Pinpoint the cell where the given text exists, returning its [x, y] midpoint coordinate. 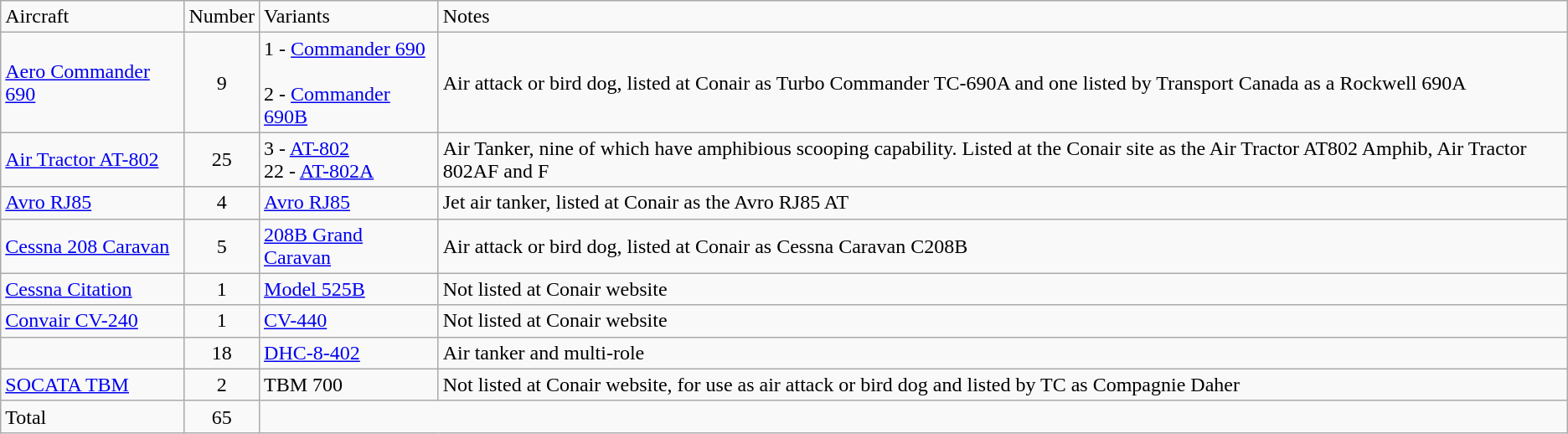
TBM 700 [349, 385]
CV-440 [349, 321]
Jet air tanker, listed at Conair as the Avro RJ85 AT [1003, 203]
25 [222, 159]
65 [222, 416]
1 - Commander 6902 - Commander 690B [349, 82]
2 [222, 385]
Model 525B [349, 289]
Air attack or bird dog, listed at Conair as Cessna Caravan C208B [1003, 246]
Air Tanker, nine of which have amphibious scooping capability. Listed at the Conair site as the Air Tractor AT802 Amphib, Air Tractor 802AF and F [1003, 159]
SOCATA TBM [92, 385]
Number [222, 17]
Aero Commander 690 [92, 82]
18 [222, 353]
Convair CV-240 [92, 321]
Cessna 208 Caravan [92, 246]
3 - AT-80222 - AT-802A [349, 159]
Not listed at Conair website, for use as air attack or bird dog and listed by TC as Compagnie Daher [1003, 385]
5 [222, 246]
Notes [1003, 17]
Air Tractor AT-802 [92, 159]
Variants [349, 17]
Cessna Citation [92, 289]
Total [92, 416]
Aircraft [92, 17]
4 [222, 203]
9 [222, 82]
Air attack or bird dog, listed at Conair as Turbo Commander TC-690A and one listed by Transport Canada as a Rockwell 690A [1003, 82]
208B Grand Caravan [349, 246]
DHC-8-402 [349, 353]
Air tanker and multi-role [1003, 353]
